Capture the cell that displays the provided text and extract its [X, Y] central coordinate. 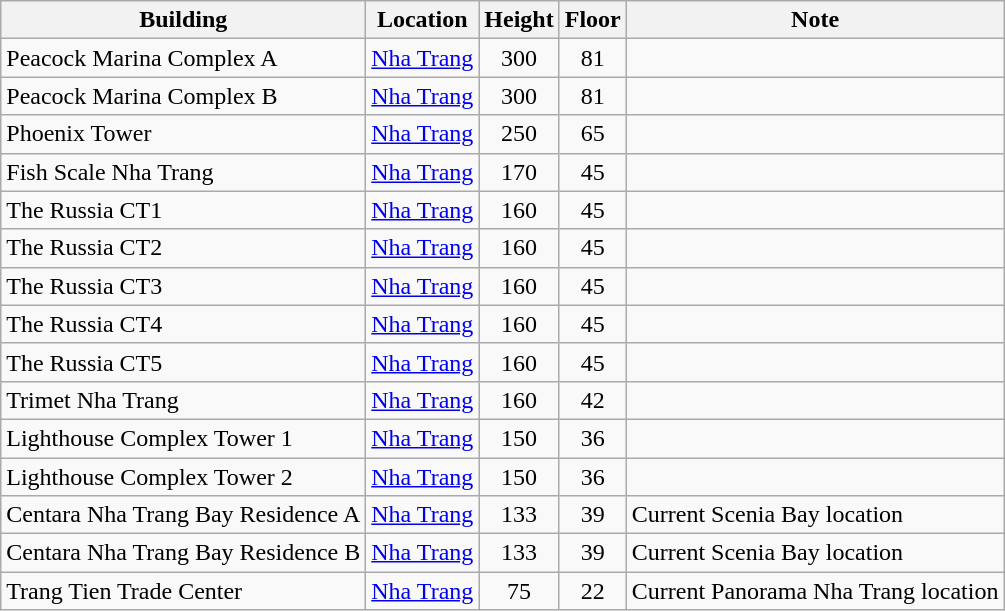
Trimet Nha Trang [184, 400]
65 [592, 134]
Peacock Marina Complex B [184, 96]
The Russia CT2 [184, 248]
42 [592, 400]
Fish Scale Nha Trang [184, 172]
Lighthouse Complex Tower 2 [184, 477]
Location [422, 20]
Centara Nha Trang Bay Residence B [184, 553]
Lighthouse Complex Tower 1 [184, 438]
Phoenix Tower [184, 134]
22 [592, 591]
Building [184, 20]
Peacock Marina Complex A [184, 58]
Floor [592, 20]
Height [519, 20]
The Russia CT1 [184, 210]
Note [815, 20]
The Russia CT5 [184, 362]
250 [519, 134]
170 [519, 172]
Trang Tien Trade Center [184, 591]
Centara Nha Trang Bay Residence A [184, 515]
Current Panorama Nha Trang location [815, 591]
The Russia CT3 [184, 286]
The Russia CT4 [184, 324]
75 [519, 591]
